Output the (X, Y) coordinate of the center of the cell containing the given text.  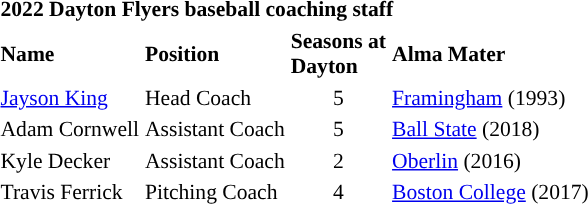
Position (214, 53)
2 (338, 160)
Seasons atDayton (338, 53)
Head Coach (214, 98)
